Identify which cell holds the provided text, then report its [x, y] central coordinate. 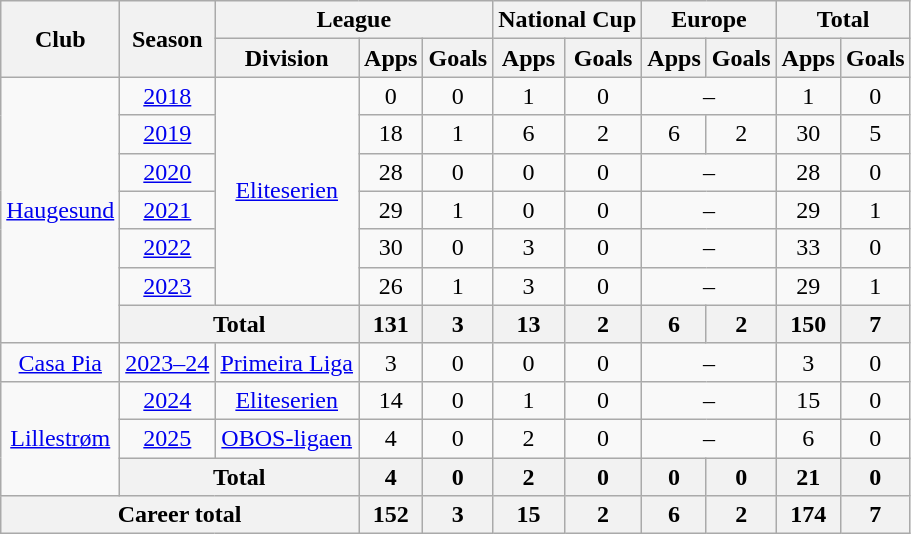
21 [808, 477]
2024 [168, 400]
2025 [168, 438]
Europe [709, 20]
2019 [168, 134]
18 [391, 134]
Career total [180, 515]
2023 [168, 286]
5 [875, 134]
Division [287, 58]
Season [168, 39]
National Cup [568, 20]
Lillestrøm [60, 438]
150 [808, 324]
2020 [168, 172]
OBOS-ligaen [287, 438]
2023–24 [168, 362]
26 [391, 286]
2018 [168, 96]
33 [808, 248]
League [354, 20]
13 [529, 324]
Haugesund [60, 210]
2022 [168, 248]
2021 [168, 210]
Casa Pia [60, 362]
152 [391, 515]
131 [391, 324]
Primeira Liga [287, 362]
174 [808, 515]
14 [391, 400]
Club [60, 39]
